Capture the cell that displays the provided text and extract its [x, y] central coordinate. 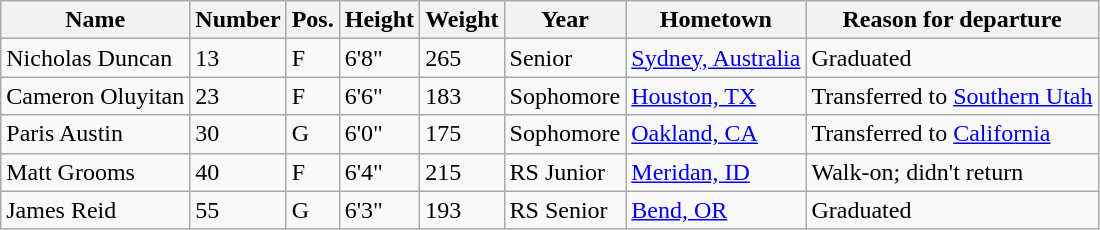
Houston, TX [716, 96]
Pos. [312, 20]
6'3" [379, 210]
193 [462, 210]
Meridan, ID [716, 172]
Paris Austin [96, 134]
23 [238, 96]
Weight [462, 20]
6'8" [379, 58]
6'6" [379, 96]
Transferred to Southern Utah [952, 96]
Sydney, Australia [716, 58]
6'4" [379, 172]
30 [238, 134]
6'0" [379, 134]
Number [238, 20]
215 [462, 172]
183 [462, 96]
RS Junior [565, 172]
Bend, OR [716, 210]
40 [238, 172]
Reason for departure [952, 20]
James Reid [96, 210]
55 [238, 210]
Hometown [716, 20]
Year [565, 20]
175 [462, 134]
RS Senior [565, 210]
13 [238, 58]
Height [379, 20]
Transferred to California [952, 134]
Nicholas Duncan [96, 58]
Oakland, CA [716, 134]
Cameron Oluyitan [96, 96]
Senior [565, 58]
Name [96, 20]
Walk-on; didn't return [952, 172]
265 [462, 58]
Matt Grooms [96, 172]
